Capture the cell that displays the provided text and extract its [X, Y] central coordinate. 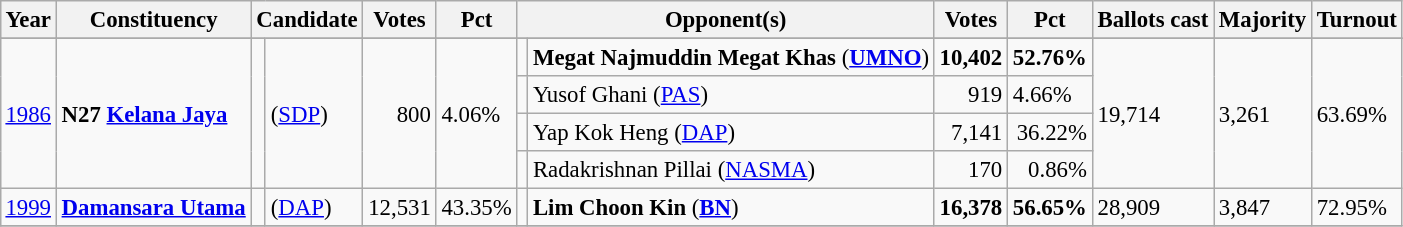
72.95% [1356, 208]
36.22% [1050, 133]
Candidate [307, 20]
0.86% [1050, 170]
N27 Kelana Jaya [154, 113]
12,531 [400, 208]
4.66% [1050, 95]
3,847 [1263, 208]
Radakrishnan Pillai (NASMA) [732, 170]
170 [970, 170]
4.06% [476, 113]
16,378 [970, 208]
919 [970, 95]
Damansara Utama [154, 208]
19,714 [1152, 113]
Yap Kok Heng (DAP) [732, 133]
Ballots cast [1152, 20]
Lim Choon Kin (BN) [732, 208]
52.76% [1050, 57]
(SDP) [314, 113]
43.35% [476, 208]
28,909 [1152, 208]
Megat Najmuddin Megat Khas (UMNO) [732, 57]
Majority [1263, 20]
63.69% [1356, 113]
Constituency [154, 20]
(DAP) [314, 208]
1999 [28, 208]
7,141 [970, 133]
800 [400, 113]
Opponent(s) [726, 20]
Year [28, 20]
Turnout [1356, 20]
56.65% [1050, 208]
Yusof Ghani (PAS) [732, 95]
3,261 [1263, 113]
10,402 [970, 57]
1986 [28, 113]
